Provide the [X, Y] coordinate of the cell's center where the given text is located.  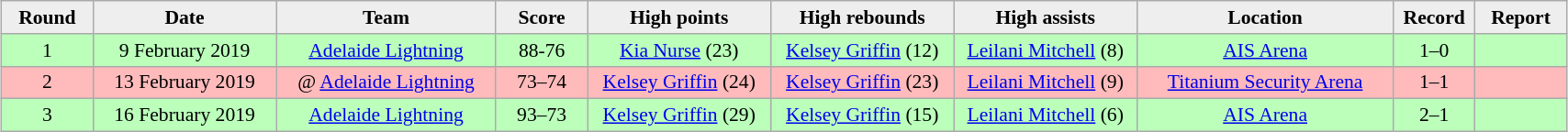
@ Adelaide Lightning [386, 82]
1 [48, 50]
Team [386, 17]
73–74 [542, 82]
Leilani Mitchell (9) [1046, 82]
Score [542, 17]
Leilani Mitchell (6) [1046, 115]
Report [1521, 17]
Kelsey Griffin (29) [679, 115]
88-76 [542, 50]
Kelsey Griffin (12) [862, 50]
Kelsey Griffin (24) [679, 82]
2–1 [1434, 115]
3 [48, 115]
1–0 [1434, 50]
High assists [1046, 17]
2 [48, 82]
93–73 [542, 115]
13 February 2019 [185, 82]
High points [679, 17]
16 February 2019 [185, 115]
Record [1434, 17]
High rebounds [862, 17]
Kelsey Griffin (23) [862, 82]
1–1 [1434, 82]
Titanium Security Arena [1265, 82]
Location [1265, 17]
Leilani Mitchell (8) [1046, 50]
Kelsey Griffin (15) [862, 115]
9 February 2019 [185, 50]
Kia Nurse (23) [679, 50]
Round [48, 17]
Date [185, 17]
